From the cell containing the given text, extract its center point as (x, y) coordinate. 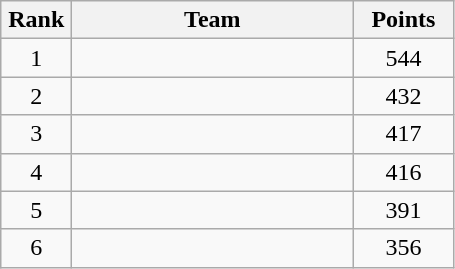
2 (36, 96)
Points (404, 20)
391 (404, 210)
6 (36, 248)
417 (404, 134)
Team (212, 20)
5 (36, 210)
416 (404, 172)
544 (404, 58)
432 (404, 96)
4 (36, 172)
Rank (36, 20)
3 (36, 134)
356 (404, 248)
1 (36, 58)
